Return the [x, y] coordinate for the center point of the cell that contains the specified text.  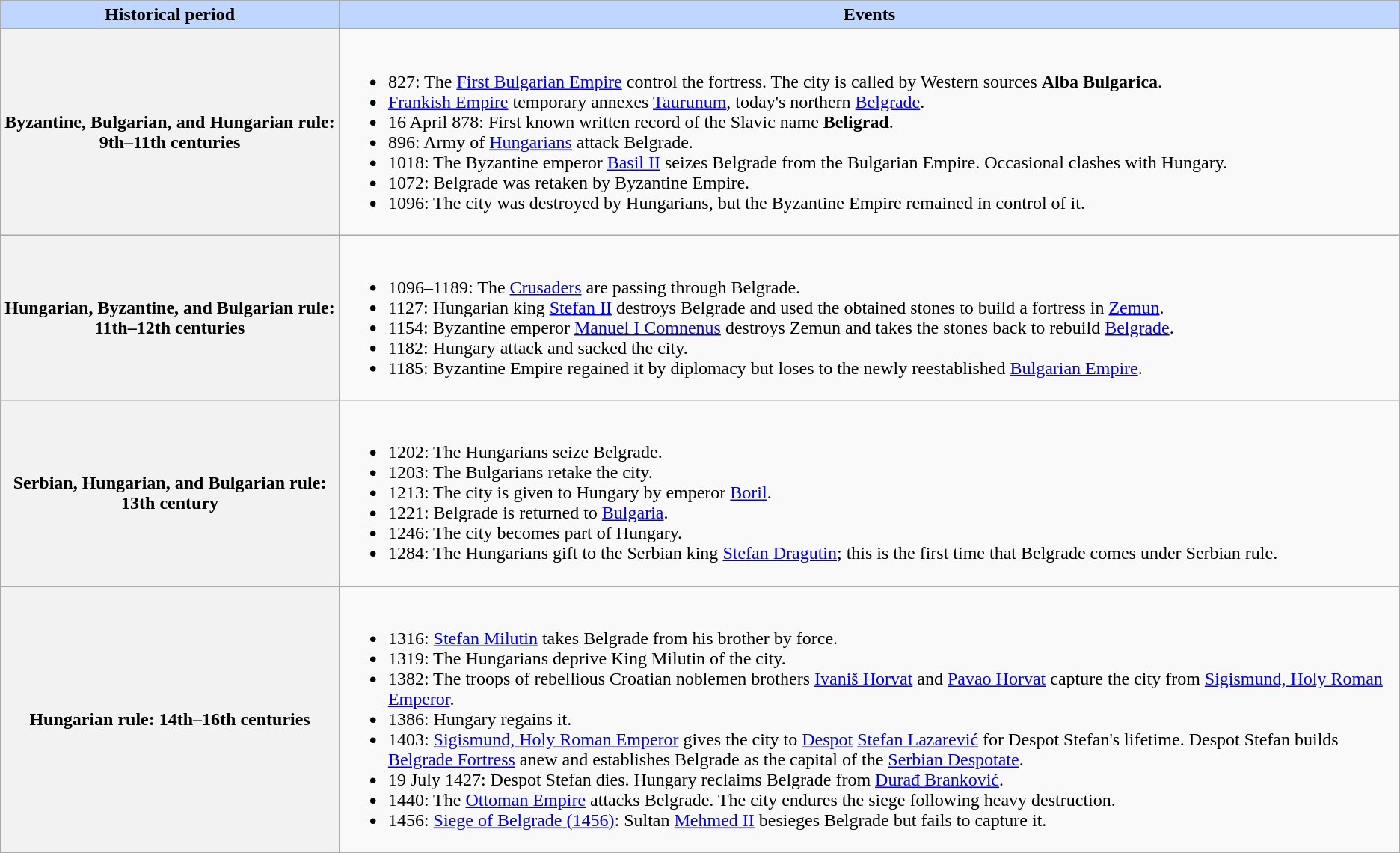
Hungarian rule: 14th–16th centuries [171, 719]
Historical period [171, 15]
Byzantine, Bulgarian, and Hungarian rule: 9th–11th centuries [171, 132]
Hungarian, Byzantine, and Bulgarian rule: 11th–12th centuries [171, 317]
Events [869, 15]
Serbian, Hungarian, and Bulgarian rule: 13th century [171, 493]
